Locate the cell with the specified text and output its [X, Y] center coordinate. 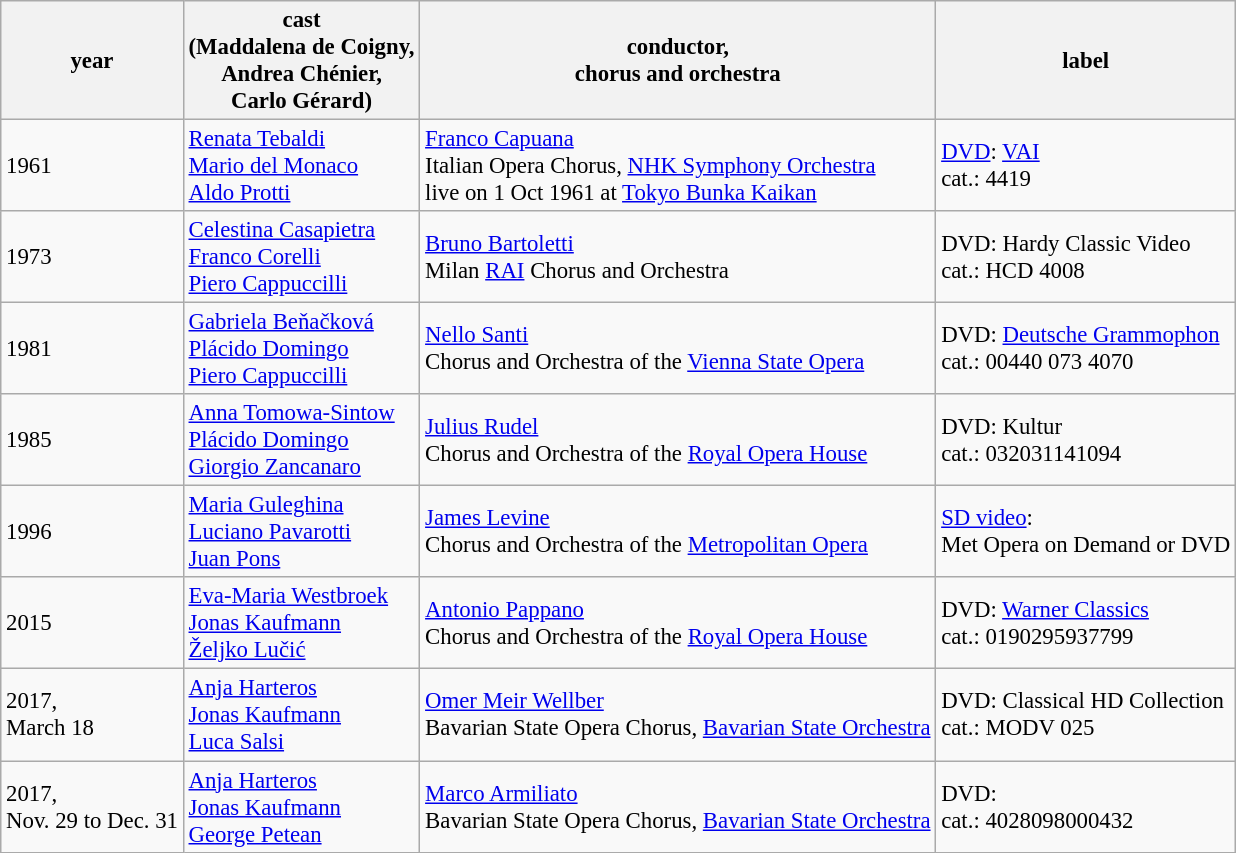
Celestina CasapietraFranco CorelliPiero Cappuccilli [302, 257]
SD video:Met Opera on Demand or DVD [1086, 532]
Anja HarterosJonas KaufmannGeorge Petean [302, 807]
Anna Tomowa-SintowPlácido DomingoGiorgio Zancanaro [302, 440]
Marco ArmiliatoBavarian State Opera Chorus, Bavarian State Orchestra [678, 807]
Eva-Maria WestbroekJonas KaufmannŽeljko Lučić [302, 624]
DVD: Hardy Classic Videocat.: HCD 4008 [1086, 257]
Renata TebaldiMario del MonacoAldo Protti [302, 166]
2015 [92, 624]
DVD: cat.: 4028098000432 [1086, 807]
year [92, 60]
James LevineChorus and Orchestra of the Metropolitan Opera [678, 532]
Antonio PappanoChorus and Orchestra of the Royal Opera House [678, 624]
Julius RudelChorus and Orchestra of the Royal Opera House [678, 440]
2017,Nov. 29 to Dec. 31 [92, 807]
DVD: VAIcat.: 4419 [1086, 166]
conductor,chorus and orchestra [678, 60]
cast (Maddalena de Coigny,Andrea Chénier,Carlo Gérard) [302, 60]
Bruno BartolettiMilan RAI Chorus and Orchestra [678, 257]
1973 [92, 257]
Nello SantiChorus and Orchestra of the Vienna State Opera [678, 349]
DVD: Warner Classicscat.: 0190295937799 [1086, 624]
DVD: Kulturcat.: 032031141094 [1086, 440]
1996 [92, 532]
label [1086, 60]
DVD: Deutsche Grammophoncat.: 00440 073 4070 [1086, 349]
Maria GuleghinaLuciano PavarottiJuan Pons [302, 532]
Anja HarterosJonas KaufmannLuca Salsi [302, 715]
2017,March 18 [92, 715]
1981 [92, 349]
1985 [92, 440]
DVD: Classical HD Collectioncat.: MODV 025 [1086, 715]
Omer Meir WellberBavarian State Opera Chorus, Bavarian State Orchestra [678, 715]
Gabriela BeňačkováPlácido DomingoPiero Cappuccilli [302, 349]
Franco CapuanaItalian Opera Chorus, NHK Symphony Orchestralive on 1 Oct 1961 at Tokyo Bunka Kaikan [678, 166]
1961 [92, 166]
